Extract the [X, Y] coordinate from the center of the cell holding the provided text.  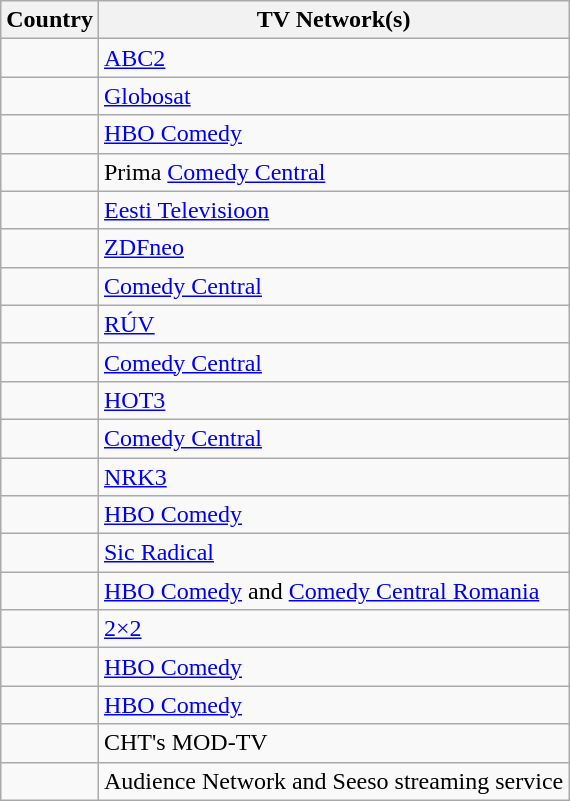
RÚV [333, 324]
TV Network(s) [333, 20]
ABC2 [333, 58]
HOT3 [333, 400]
Country [50, 20]
HBO Comedy and Comedy Central Romania [333, 591]
Eesti Televisioon [333, 210]
Audience Network and Seeso streaming service [333, 781]
Globosat [333, 96]
NRK3 [333, 477]
Prima Comedy Central [333, 172]
2×2 [333, 629]
Sic Radical [333, 553]
CHT's MOD-TV [333, 743]
ZDFneo [333, 248]
